Detect which cell encompasses the target text, then output its [X, Y] center coordinate. 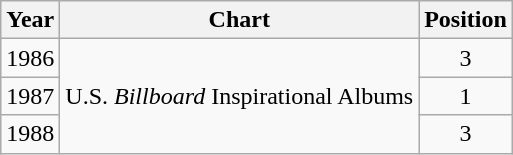
1987 [30, 96]
1 [466, 96]
Chart [240, 20]
Position [466, 20]
1988 [30, 134]
1986 [30, 58]
U.S. Billboard Inspirational Albums [240, 96]
Year [30, 20]
